Return [x, y] of the center of cell containing provided text 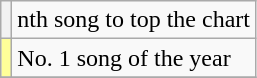
nth song to top the chart [134, 20]
No. 1 song of the year [134, 58]
